Capture the cell that displays the provided text and extract its (x, y) central coordinate. 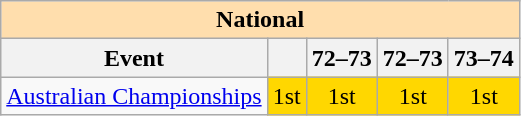
Event (134, 58)
Australian Championships (134, 96)
National (260, 20)
73–74 (484, 58)
